Extract the (x, y) coordinate from the center of the cell holding the provided text.  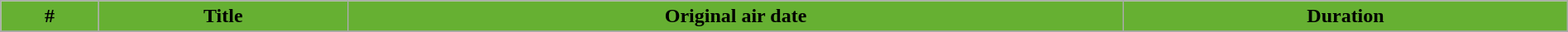
Title (223, 16)
# (50, 16)
Original air date (735, 16)
Duration (1346, 16)
